Scan for the cell matching the given text and deliver its (X, Y) coordinate at center. 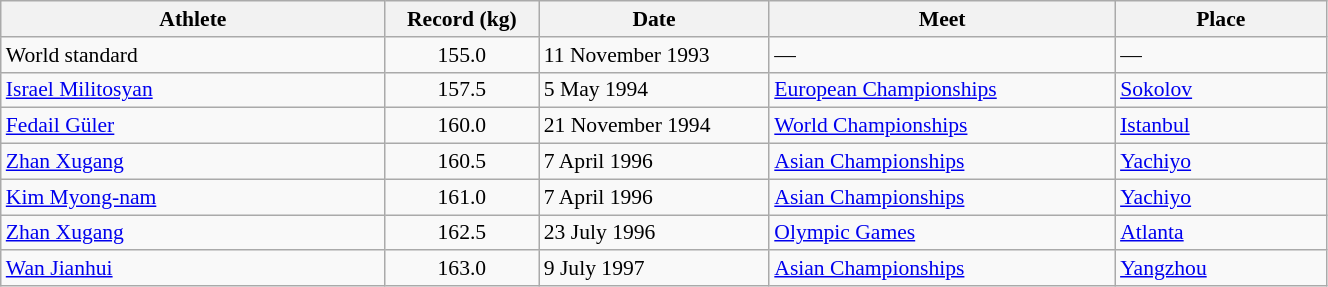
Istanbul (1220, 126)
Olympic Games (942, 233)
5 May 1994 (654, 90)
Fedail Güler (193, 126)
11 November 1993 (654, 55)
163.0 (462, 269)
Israel Militosyan (193, 90)
Record (kg) (462, 19)
Atlanta (1220, 233)
23 July 1996 (654, 233)
World standard (193, 55)
Kim Myong-nam (193, 197)
160.5 (462, 162)
155.0 (462, 55)
Wan Jianhui (193, 269)
21 November 1994 (654, 126)
Meet (942, 19)
European Championships (942, 90)
World Championships (942, 126)
Athlete (193, 19)
Place (1220, 19)
157.5 (462, 90)
162.5 (462, 233)
Date (654, 19)
9 July 1997 (654, 269)
160.0 (462, 126)
161.0 (462, 197)
Sokolov (1220, 90)
Yangzhou (1220, 269)
